Determine the (X, Y) coordinate at the center of the cell enclosing the given text.  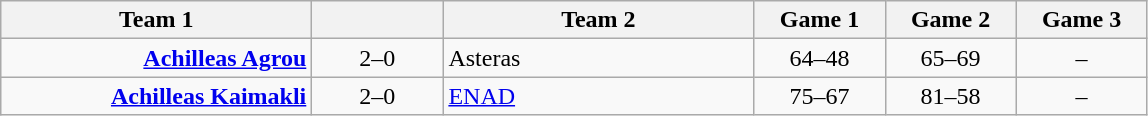
Game 3 (1082, 20)
Game 1 (820, 20)
Achilleas Agrou (156, 58)
Achilleas Kaimakli (156, 96)
Team 2 (598, 20)
64–48 (820, 58)
Asteras (598, 58)
65–69 (950, 58)
Game 2 (950, 20)
ENAD (598, 96)
81–58 (950, 96)
Team 1 (156, 20)
75–67 (820, 96)
